Output the [X, Y] coordinate of the center of the cell containing the given text.  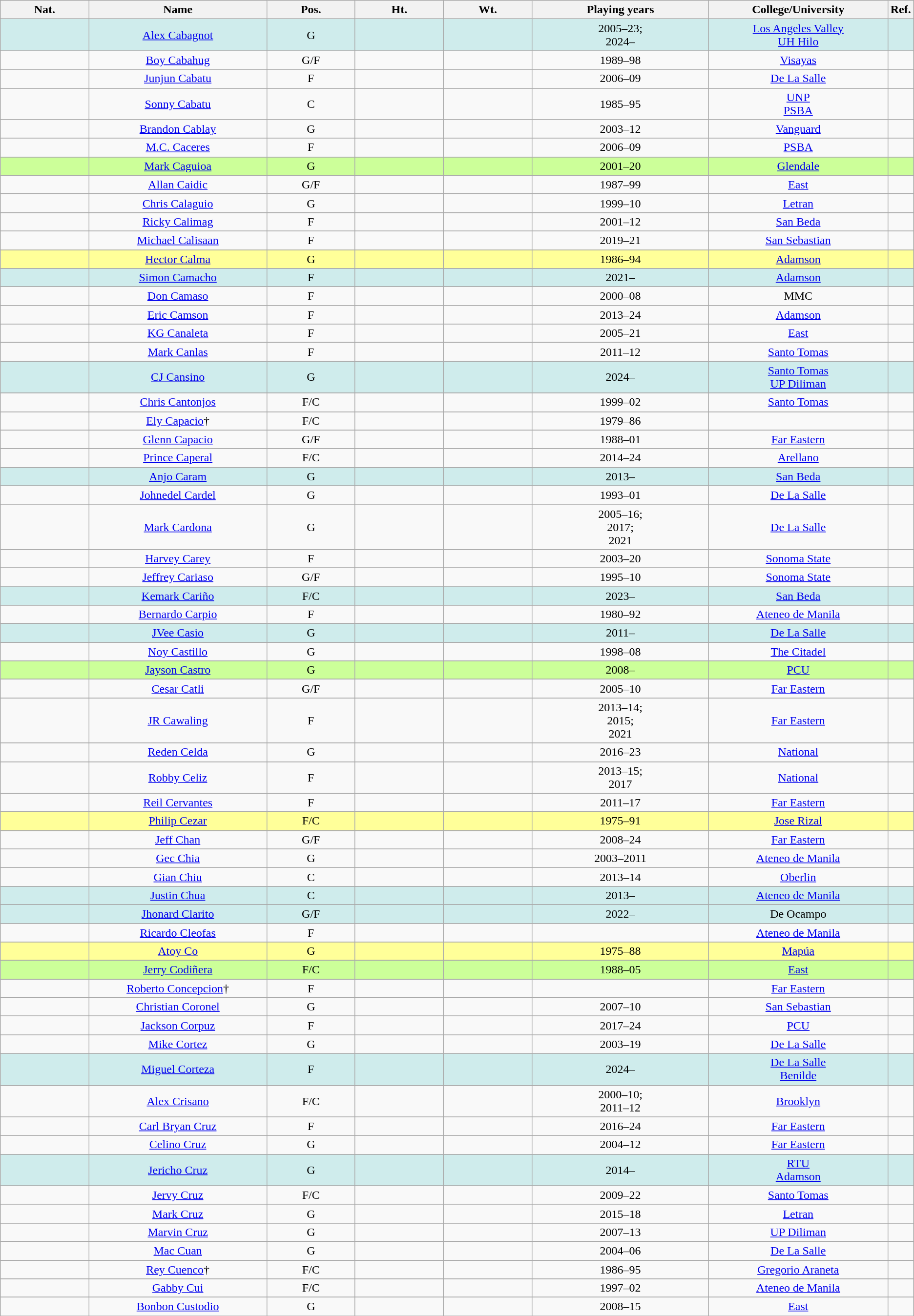
2023– [621, 596]
The Citadel [798, 652]
2016–23 [621, 752]
Wt. [487, 10]
Mac Cuan [178, 1251]
RTUAdamson [798, 1170]
1987–99 [621, 185]
Jayson Castro [178, 670]
College/University [798, 10]
1993–01 [621, 495]
2000–10;2011–12 [621, 1101]
1988–01 [621, 439]
M.C. Caceres [178, 147]
Playing years [621, 10]
1975–91 [621, 821]
2013–24 [621, 315]
Glendale [798, 166]
2011–12 [621, 352]
2008–15 [621, 1307]
Alex Crisano [178, 1101]
Jhonard Clarito [178, 914]
Sonny Cabatu [178, 103]
Allan Caidic [178, 185]
2017–24 [621, 1026]
Ref. [900, 10]
PSBA [798, 147]
2022– [621, 914]
2001–20 [621, 166]
Santo TomasUP Diliman [798, 377]
Jeff Chan [178, 840]
Oberlin [798, 877]
Gregorio Araneta [798, 1270]
Anjo Caram [178, 476]
1998–08 [621, 652]
MMC [798, 296]
Simon Camacho [178, 278]
Jervy Cruz [178, 1195]
Atoy Co [178, 951]
Bernardo Carpio [178, 615]
De Ocampo [798, 914]
Kemark Cariño [178, 596]
Don Camaso [178, 296]
1986–94 [621, 259]
1989–98 [621, 60]
1999–10 [621, 203]
Harvey Carey [178, 558]
2005–23;2024– [621, 35]
Christian Coronel [178, 1007]
Mark Cruz [178, 1213]
2013–14;2015;2021 [621, 720]
CJ Cansino [178, 377]
2003–2011 [621, 858]
Glenn Capacio [178, 439]
Rey Cuenco† [178, 1270]
1980–92 [621, 615]
1986–95 [621, 1270]
Celino Cruz [178, 1145]
Brooklyn [798, 1101]
KG Canaleta [178, 333]
2005–16;2017;2021 [621, 527]
2011– [621, 633]
1999–02 [621, 402]
De La SalleBenilde [798, 1069]
Jeffrey Cariaso [178, 577]
Chris Cantonjos [178, 402]
Name [178, 10]
2014–24 [621, 458]
UNPPSBA [798, 103]
Vanguard [798, 129]
2005–10 [621, 689]
2014– [621, 1170]
2011–17 [621, 802]
Boy Cabahug [178, 60]
Eric Camson [178, 315]
2013–15;2017 [621, 777]
1988–05 [621, 970]
Ht. [399, 10]
Brandon Cablay [178, 129]
Mike Cortez [178, 1044]
Hector Calma [178, 259]
2008– [621, 670]
Gec Chia [178, 858]
2001–12 [621, 222]
Mapúa [798, 951]
Mark Canlas [178, 352]
2007–10 [621, 1007]
Roberto Concepcion† [178, 988]
Philip Cezar [178, 821]
Justin Chua [178, 895]
Arellano [798, 458]
1979–86 [621, 421]
Robby Celiz [178, 777]
Carl Bryan Cruz [178, 1126]
2021– [621, 278]
JVee Casio [178, 633]
Mark Cardona [178, 527]
2008–24 [621, 840]
2016–24 [621, 1126]
Marvin Cruz [178, 1232]
Gian Chiu [178, 877]
Los Angeles ValleyUH Hilo [798, 35]
Reden Celda [178, 752]
Bonbon Custodio [178, 1307]
1975–88 [621, 951]
Miguel Corteza [178, 1069]
Jose Rizal [798, 821]
1997–02 [621, 1288]
Ricky Calimag [178, 222]
Junjun Cabatu [178, 79]
Visayas [798, 60]
Gabby Cui [178, 1288]
1995–10 [621, 577]
Chris Calaguio [178, 203]
Reil Cervantes [178, 802]
Michael Calisaan [178, 240]
2003–20 [621, 558]
2003–19 [621, 1044]
Jackson Corpuz [178, 1026]
Cesar Catli [178, 689]
Ricardo Cleofas [178, 933]
2007–13 [621, 1232]
2009–22 [621, 1195]
Noy Castillo [178, 652]
Nat. [45, 10]
JR Cawaling [178, 720]
2005–21 [621, 333]
1985–95 [621, 103]
Jerry Codiñera [178, 970]
Ely Capacio† [178, 421]
2000–08 [621, 296]
2013–14 [621, 877]
2004–12 [621, 1145]
2003–12 [621, 129]
Johnedel Cardel [178, 495]
UP Diliman [798, 1232]
2004–06 [621, 1251]
2019–21 [621, 240]
Alex Cabagnot [178, 35]
Prince Caperal [178, 458]
2015–18 [621, 1213]
Mark Caguioa [178, 166]
Jericho Cruz [178, 1170]
Pos. [311, 10]
